Provide the [X, Y] coordinate of the cell's center where the given text is located.  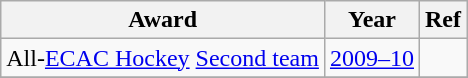
All-ECAC Hockey Second team [163, 58]
Year [372, 20]
2009–10 [372, 58]
Ref [444, 20]
Award [163, 20]
